Return [X, Y] of the center of cell containing provided text 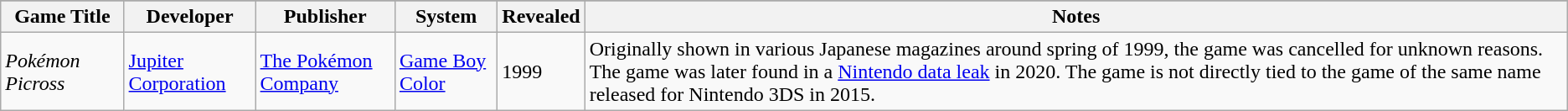
Jupiter Corporation [189, 71]
Developer [189, 17]
1999 [541, 71]
Game Boy Color [446, 71]
Notes [1075, 17]
The Pokémon Company [325, 71]
Revealed [541, 17]
System [446, 17]
Publisher [325, 17]
Game Title [62, 17]
Pokémon Picross [62, 71]
